Search for the cell housing the specified text and yield its [x, y] center coordinate. 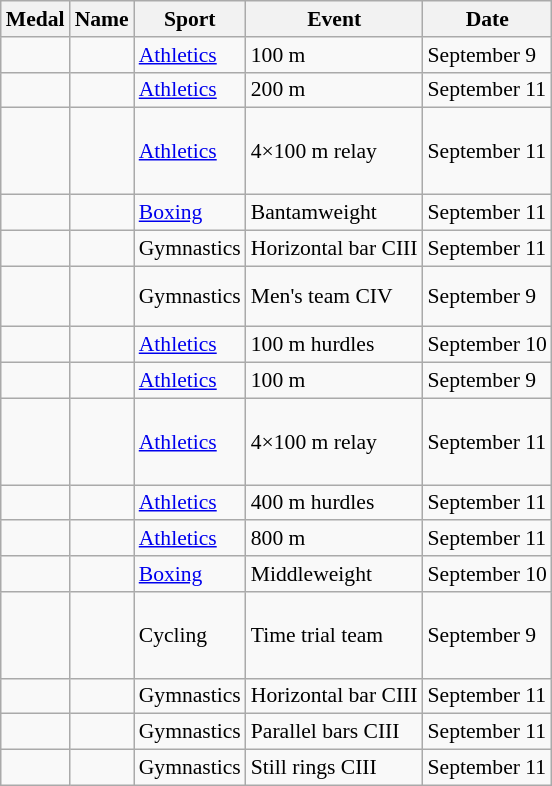
Event [334, 19]
Still rings CIII [334, 768]
Middleweight [334, 574]
Name [102, 19]
Bantamweight [334, 213]
Time trial team [334, 636]
400 m hurdles [334, 503]
200 m [334, 90]
100 m hurdles [334, 345]
Date [488, 19]
Medal [36, 19]
Parallel bars CIII [334, 732]
Cycling [190, 636]
Sport [190, 19]
Men's team CIV [334, 296]
800 m [334, 539]
